Output the (x, y) coordinate of the center of the cell containing the given text.  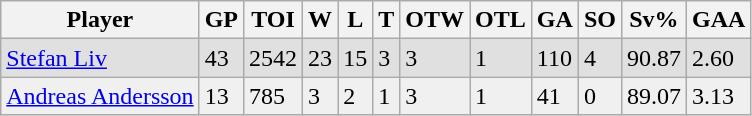
OTW (435, 20)
GP (221, 20)
2542 (274, 58)
90.87 (654, 58)
OTL (501, 20)
Stefan Liv (100, 58)
Sv% (654, 20)
W (320, 20)
TOI (274, 20)
Player (100, 20)
110 (554, 58)
43 (221, 58)
23 (320, 58)
2.60 (718, 58)
41 (554, 96)
GA (554, 20)
Andreas Andersson (100, 96)
13 (221, 96)
15 (356, 58)
GAA (718, 20)
2 (356, 96)
L (356, 20)
4 (600, 58)
SO (600, 20)
3.13 (718, 96)
T (386, 20)
89.07 (654, 96)
785 (274, 96)
0 (600, 96)
